Locate the cell with the specified text and output its (X, Y) center coordinate. 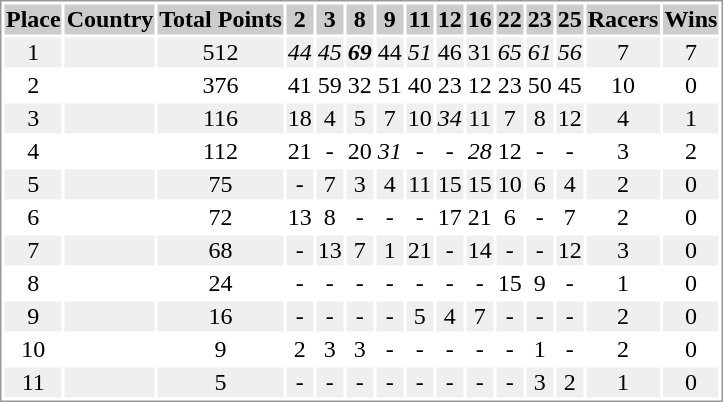
25 (570, 19)
50 (540, 85)
59 (330, 85)
18 (300, 119)
61 (540, 53)
28 (480, 151)
68 (220, 251)
Racers (623, 19)
Place (33, 19)
112 (220, 151)
116 (220, 119)
Wins (691, 19)
72 (220, 217)
65 (510, 53)
34 (450, 119)
20 (360, 151)
Total Points (220, 19)
512 (220, 53)
22 (510, 19)
56 (570, 53)
41 (300, 85)
69 (360, 53)
14 (480, 251)
376 (220, 85)
75 (220, 185)
17 (450, 217)
40 (420, 85)
32 (360, 85)
46 (450, 53)
24 (220, 283)
Country (110, 19)
